Return (x, y) of the center of cell containing provided text 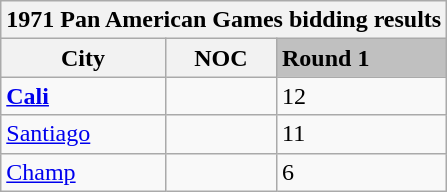
Cali (83, 96)
11 (361, 134)
12 (361, 96)
6 (361, 172)
City (83, 58)
Round 1 (361, 58)
Champ (83, 172)
Santiago (83, 134)
1971 Pan American Games bidding results (224, 20)
NOC (220, 58)
